Return (x, y) of the center of cell containing provided text 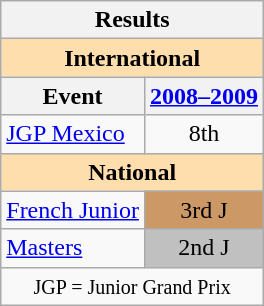
2nd J (204, 248)
National (132, 172)
8th (204, 134)
Event (73, 96)
JGP Mexico (73, 134)
2008–2009 (204, 96)
JGP = Junior Grand Prix (132, 286)
3rd J (204, 210)
International (132, 58)
French Junior (73, 210)
Masters (73, 248)
Results (132, 20)
